From the cell containing the given text, extract its center point as (X, Y) coordinate. 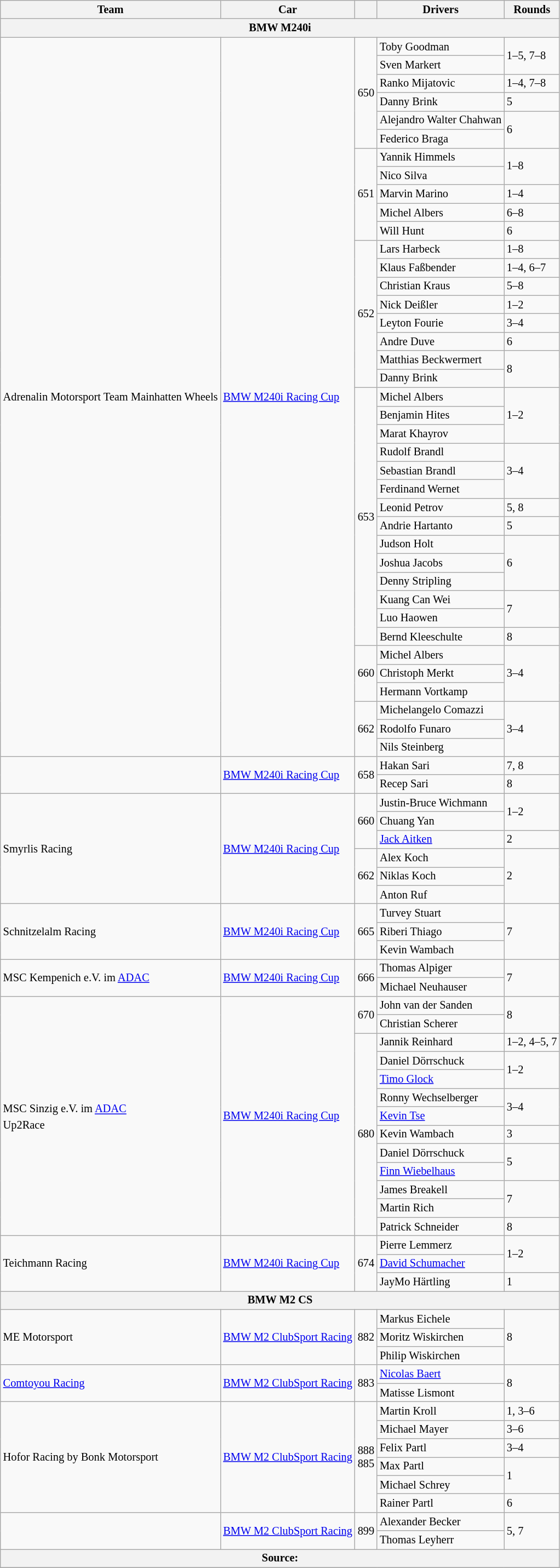
Matthias Beckwermert (441, 360)
BMW M240i (281, 28)
650 (366, 93)
882 (366, 1337)
BMW M2 CS (281, 1300)
Source: (281, 1558)
1–4, 7–8 (532, 83)
Car (287, 9)
Smyrlis Racing (111, 849)
John van der Sanden (441, 1005)
Nicolas Baert (441, 1374)
Comtoyou Racing (111, 1383)
Schnitzelalm Racing (111, 931)
Marat Khayrov (441, 433)
Recep Sari (441, 784)
6–8 (532, 213)
Team (111, 9)
Hofor Racing by Bonk Motorsport (111, 1457)
3 (532, 1134)
Rainer Partl (441, 1503)
Denny Stripling (441, 581)
Markus Eichele (441, 1319)
1, 3–6 (532, 1411)
Matisse Lismont (441, 1393)
Moritz Wiskirchen (441, 1337)
5, 8 (532, 507)
Kuang Can Wei (441, 599)
Luo Haowen (441, 618)
Jack Aitken (441, 839)
658 (366, 775)
665 (366, 931)
Ronny Wechselberger (441, 1097)
1–4 (532, 194)
Timo Glock (441, 1079)
Patrick Schneider (441, 1227)
Thomas Alpiger (441, 968)
ME Motorsport (111, 1337)
Thomas Leyherr (441, 1540)
Drivers (441, 9)
Alexander Becker (441, 1521)
Joshua Jacobs (441, 563)
JayMo Härtling (441, 1282)
Christian Kraus (441, 286)
Hakan Sari (441, 765)
Rounds (532, 9)
Andrie Hartanto (441, 526)
MSC Sinzig e.V. im ADAC Up2Race (111, 1116)
Lars Harbeck (441, 249)
Turvey Stuart (441, 913)
Toby Goodman (441, 47)
1–2, 4–5, 7 (532, 1042)
Klaus Faßbender (441, 268)
Sebastian Brandl (441, 471)
MSC Kempenich e.V. im ADAC (111, 977)
Riberi Thiago (441, 931)
7, 8 (532, 765)
Felix Partl (441, 1448)
Martin Rich (441, 1208)
Anton Ruf (441, 895)
Michelangelo Comazzi (441, 710)
Kevin Tse (441, 1116)
Christian Scherer (441, 1023)
Benjamin Hites (441, 415)
Federico Braga (441, 139)
1–4, 6–7 (532, 268)
Pierre Lemmerz (441, 1245)
Chuang Yan (441, 821)
5–8 (532, 286)
670 (366, 1015)
Sven Markert (441, 65)
651 (366, 194)
883 (366, 1383)
Leyton Fourie (441, 323)
5, 7 (532, 1531)
David Schumacher (441, 1263)
Finn Wiebelhaus (441, 1171)
Michael Neuhauser (441, 987)
Alex Koch (441, 858)
666 (366, 977)
Rodolfo Funaro (441, 729)
Judson Holt (441, 544)
Rudolf Brandl (441, 452)
Jannik Reinhard (441, 1042)
Christoph Merkt (441, 673)
Niklas Koch (441, 876)
Andre Duve (441, 341)
Leonid Petrov (441, 507)
Bernd Kleeschulte (441, 637)
888885 (366, 1457)
Will Hunt (441, 231)
Adrenalin Motorsport Team Mainhatten Wheels (111, 397)
Justin-Bruce Wichmann (441, 803)
674 (366, 1263)
3–6 (532, 1429)
Nico Silva (441, 175)
Martin Kroll (441, 1411)
Teichmann Racing (111, 1263)
1–5, 7–8 (532, 56)
Ferdinand Wernet (441, 489)
Yannik Himmels (441, 157)
Michael Schrey (441, 1485)
Max Partl (441, 1466)
Michael Mayer (441, 1429)
Nick Deißler (441, 305)
652 (366, 313)
899 (366, 1531)
680 (366, 1134)
James Breakell (441, 1189)
Philip Wiskirchen (441, 1355)
653 (366, 516)
Marvin Marino (441, 194)
Nils Steinberg (441, 747)
Ranko Mijatovic (441, 83)
Alejandro Walter Chahwan (441, 120)
Hermann Vortkamp (441, 692)
